Search for the cell housing the specified text and yield its [x, y] center coordinate. 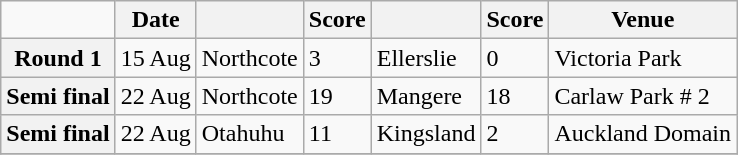
2 [515, 134]
Kingsland [426, 134]
Venue [643, 20]
18 [515, 96]
Auckland Domain [643, 134]
Date [156, 20]
Carlaw Park # 2 [643, 96]
19 [337, 96]
3 [337, 58]
Victoria Park [643, 58]
11 [337, 134]
Mangere [426, 96]
Ellerslie [426, 58]
15 Aug [156, 58]
Round 1 [58, 58]
Otahuhu [250, 134]
0 [515, 58]
